Capture the cell that displays the provided text and extract its (x, y) central coordinate. 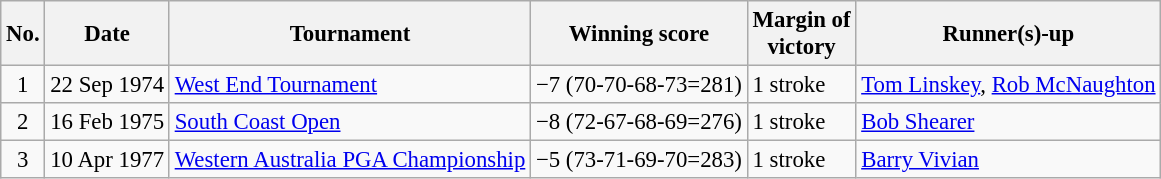
Runner(s)-up (1008, 34)
Bob Shearer (1008, 122)
10 Apr 1977 (107, 160)
1 (23, 85)
West End Tournament (350, 85)
2 (23, 122)
No. (23, 34)
−8 (72-67-68-69=276) (640, 122)
−7 (70-70-68-73=281) (640, 85)
Tom Linskey, Rob McNaughton (1008, 85)
Margin ofvictory (802, 34)
Tournament (350, 34)
3 (23, 160)
16 Feb 1975 (107, 122)
Date (107, 34)
Winning score (640, 34)
Barry Vivian (1008, 160)
22 Sep 1974 (107, 85)
−5 (73-71-69-70=283) (640, 160)
South Coast Open (350, 122)
Western Australia PGA Championship (350, 160)
